Capture the cell that displays the provided text and extract its [X, Y] central coordinate. 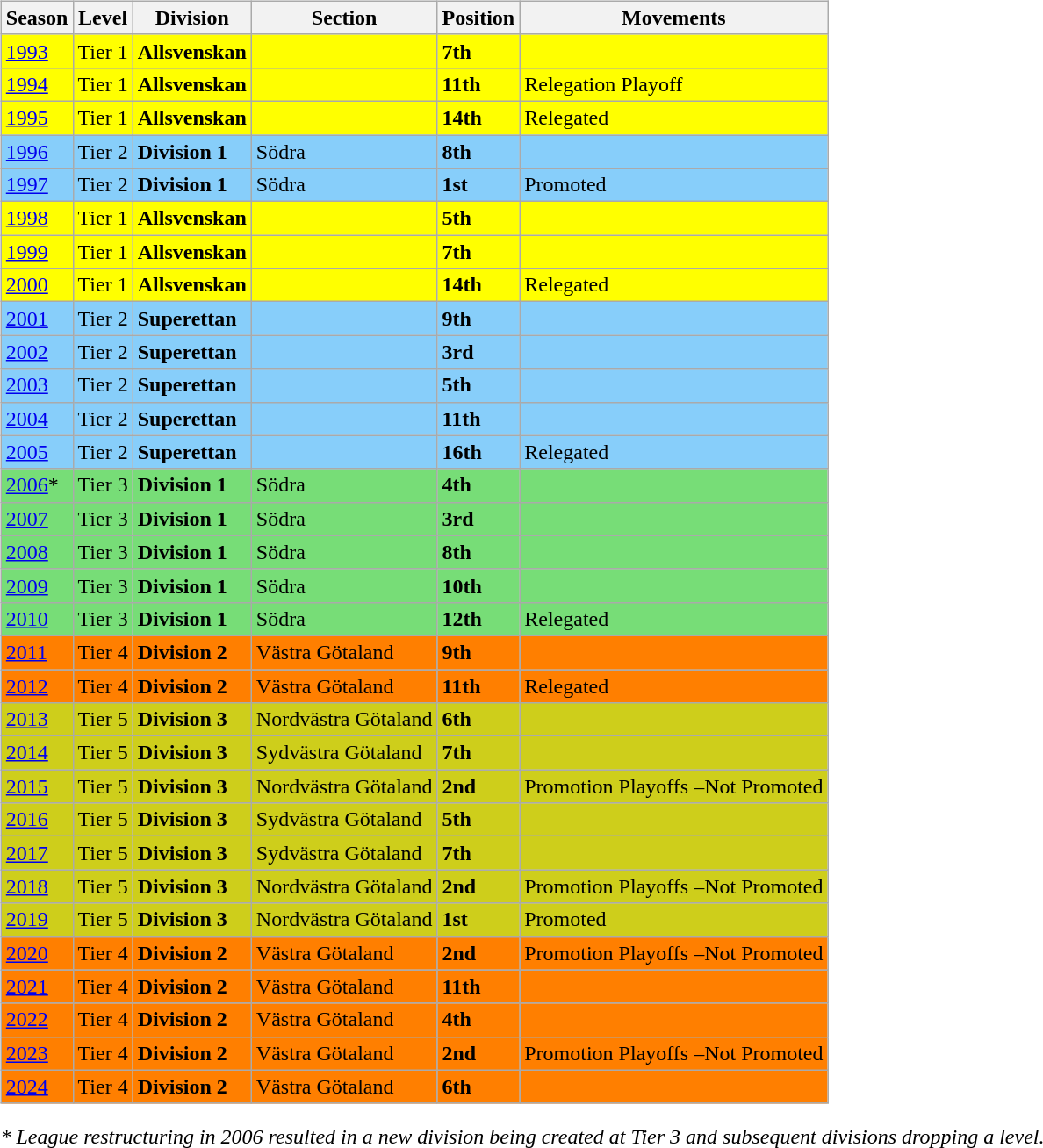
1995 [37, 118]
16th [478, 452]
2023 [37, 1053]
2007 [37, 519]
1998 [37, 219]
Season [37, 18]
2017 [37, 853]
1997 [37, 185]
2014 [37, 753]
2016 [37, 820]
2005 [37, 452]
1999 [37, 252]
Movements [674, 18]
2012 [37, 685]
2009 [37, 585]
2002 [37, 352]
Position [478, 18]
2021 [37, 987]
Division [191, 18]
2013 [37, 720]
2018 [37, 886]
Section [344, 18]
2001 [37, 319]
1994 [37, 84]
12th [478, 619]
Level [103, 18]
2015 [37, 786]
2008 [37, 552]
2010 [37, 619]
1993 [37, 51]
2003 [37, 385]
2020 [37, 953]
2022 [37, 1020]
2004 [37, 419]
2019 [37, 920]
1996 [37, 152]
10th [478, 585]
2024 [37, 1087]
Relegation Playoff [674, 84]
2006* [37, 485]
2011 [37, 652]
2000 [37, 285]
